Search for the cell housing the specified text and yield its [x, y] center coordinate. 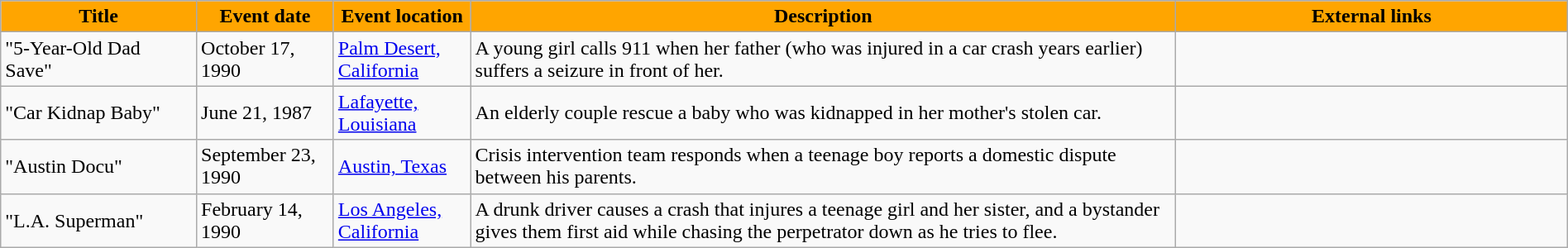
Austin, Texas [402, 167]
Event location [402, 17]
Description [824, 17]
"Car Kidnap Baby" [99, 112]
"L.A. Superman" [99, 220]
Crisis intervention team responds when a teenage boy reports a domestic dispute between his parents. [824, 167]
Palm Desert, California [402, 60]
Title [99, 17]
"Austin Docu" [99, 167]
Event date [265, 17]
October 17, 1990 [265, 60]
June 21, 1987 [265, 112]
Lafayette, Louisiana [402, 112]
A young girl calls 911 when her father (who was injured in a car crash years earlier) suffers a seizure in front of her. [824, 60]
An elderly couple rescue a baby who was kidnapped in her mother's stolen car. [824, 112]
Los Angeles, California [402, 220]
September 23, 1990 [265, 167]
"5-Year-Old Dad Save" [99, 60]
February 14, 1990 [265, 220]
External links [1372, 17]
